For the text-containing cell, return its midpoint in (X, Y) coordinate format. 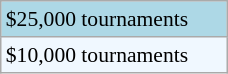
$10,000 tournaments (114, 55)
$25,000 tournaments (114, 19)
